Scan for the cell matching the given text and deliver its [x, y] coordinate at center. 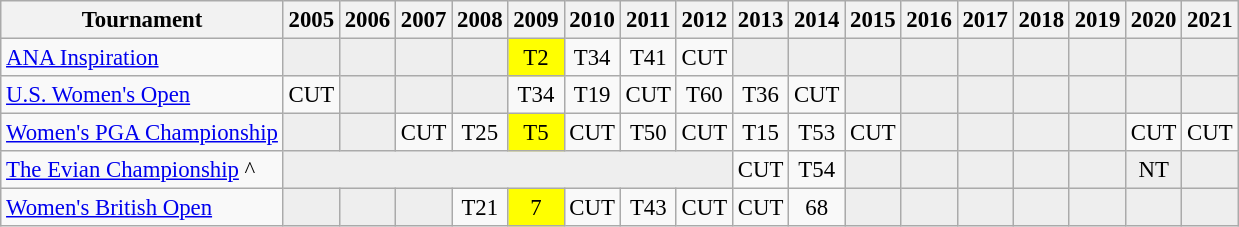
2017 [985, 20]
2012 [704, 20]
2016 [929, 20]
2008 [480, 20]
Women's British Open [142, 208]
T15 [760, 133]
T41 [648, 58]
2020 [1154, 20]
2007 [424, 20]
2005 [311, 20]
T43 [648, 208]
2010 [592, 20]
T25 [480, 133]
Tournament [142, 20]
2014 [817, 20]
The Evian Championship ^ [142, 170]
2006 [367, 20]
T54 [817, 170]
ANA Inspiration [142, 58]
T60 [704, 95]
T2 [536, 58]
T50 [648, 133]
2013 [760, 20]
T21 [480, 208]
T5 [536, 133]
2009 [536, 20]
2011 [648, 20]
2021 [1210, 20]
U.S. Women's Open [142, 95]
T36 [760, 95]
2019 [1097, 20]
T53 [817, 133]
Women's PGA Championship [142, 133]
68 [817, 208]
2015 [873, 20]
7 [536, 208]
NT [1154, 170]
2018 [1041, 20]
T19 [592, 95]
